Identify which cell holds the provided text, then report its [x, y] central coordinate. 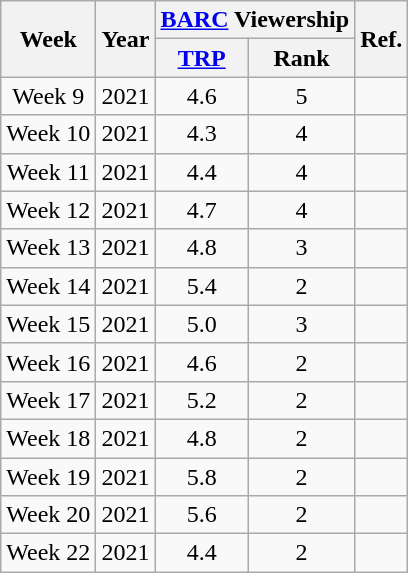
Week 14 [48, 286]
5.6 [202, 515]
Week 11 [48, 172]
5.0 [202, 324]
Week 22 [48, 553]
Rank [301, 58]
Week 19 [48, 477]
Ref. [382, 39]
Week 10 [48, 134]
Week 16 [48, 362]
5.4 [202, 286]
Week 12 [48, 210]
Week [48, 39]
Week 18 [48, 438]
Week 20 [48, 515]
Week 13 [48, 248]
5.8 [202, 477]
4.3 [202, 134]
5 [301, 96]
5.2 [202, 400]
4.7 [202, 210]
Week 9 [48, 96]
Week 15 [48, 324]
Year [126, 39]
BARC Viewership [255, 20]
Week 17 [48, 400]
TRP [202, 58]
